Extract the [x, y] coordinate from the center of the cell holding the provided text.  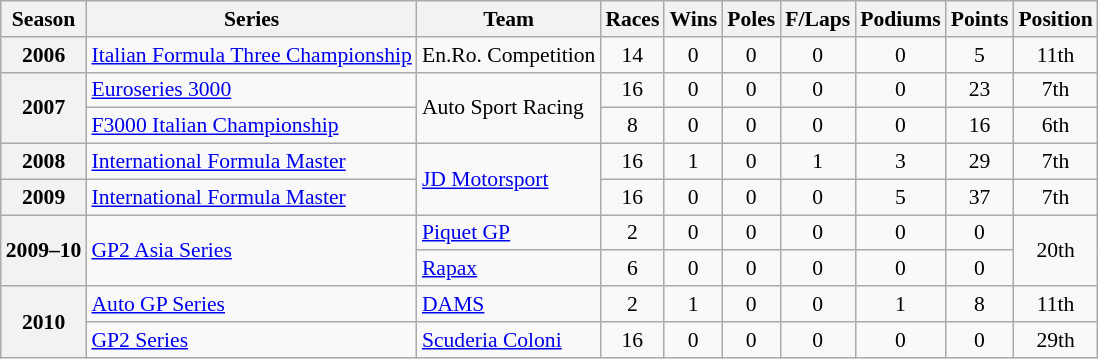
6th [1055, 126]
Team [508, 19]
F3000 Italian Championship [251, 126]
Season [44, 19]
Auto Sport Racing [508, 108]
20th [1055, 250]
GP2 Asia Series [251, 250]
Points [980, 19]
Euroseries 3000 [251, 90]
2008 [44, 162]
2006 [44, 55]
Position [1055, 19]
En.Ro. Competition [508, 55]
2010 [44, 322]
37 [980, 197]
2009 [44, 197]
DAMS [508, 304]
6 [632, 269]
Rapax [508, 269]
29 [980, 162]
2009–10 [44, 250]
Auto GP Series [251, 304]
Series [251, 19]
Scuderia Coloni [508, 340]
GP2 Series [251, 340]
3 [900, 162]
Wins [693, 19]
Poles [751, 19]
14 [632, 55]
JD Motorsport [508, 180]
2007 [44, 108]
F/Laps [818, 19]
23 [980, 90]
Podiums [900, 19]
Races [632, 19]
29th [1055, 340]
Italian Formula Three Championship [251, 55]
Piquet GP [508, 233]
